Return the (X, Y) coordinate for the center point of the cell that contains the specified text.  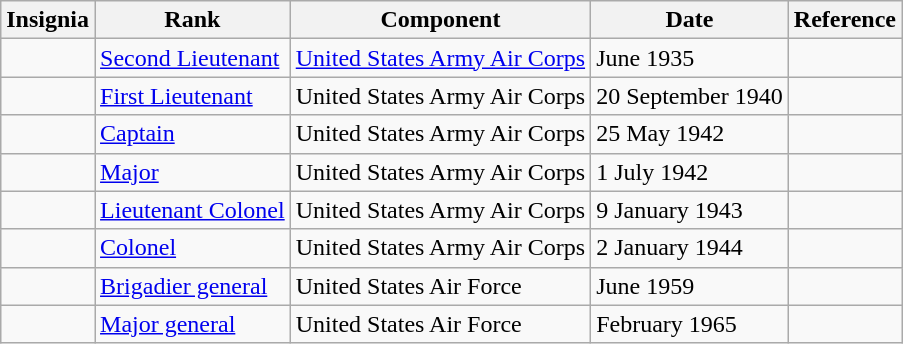
2 January 1944 (690, 248)
Component (440, 20)
Rank (193, 20)
Colonel (193, 248)
Date (690, 20)
Major (193, 172)
1 July 1942 (690, 172)
Second Lieutenant (193, 58)
9 January 1943 (690, 210)
Lieutenant Colonel (193, 210)
June 1935 (690, 58)
June 1959 (690, 286)
Brigadier general (193, 286)
First Lieutenant (193, 96)
Major general (193, 324)
Insignia (48, 20)
Captain (193, 134)
20 September 1940 (690, 96)
February 1965 (690, 324)
Reference (844, 20)
25 May 1942 (690, 134)
